Identify which cell holds the provided text, then report its [X, Y] central coordinate. 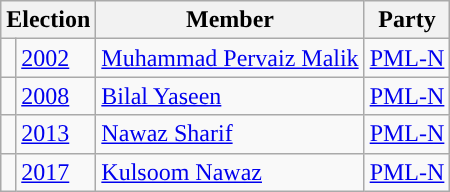
2002 [56, 58]
Nawaz Sharif [230, 134]
Election [48, 20]
Bilal Yaseen [230, 96]
Muhammad Pervaiz Malik [230, 58]
Member [230, 20]
2017 [56, 172]
Party [407, 20]
2013 [56, 134]
2008 [56, 96]
Kulsoom Nawaz [230, 172]
